Search for the cell housing the specified text and yield its (X, Y) center coordinate. 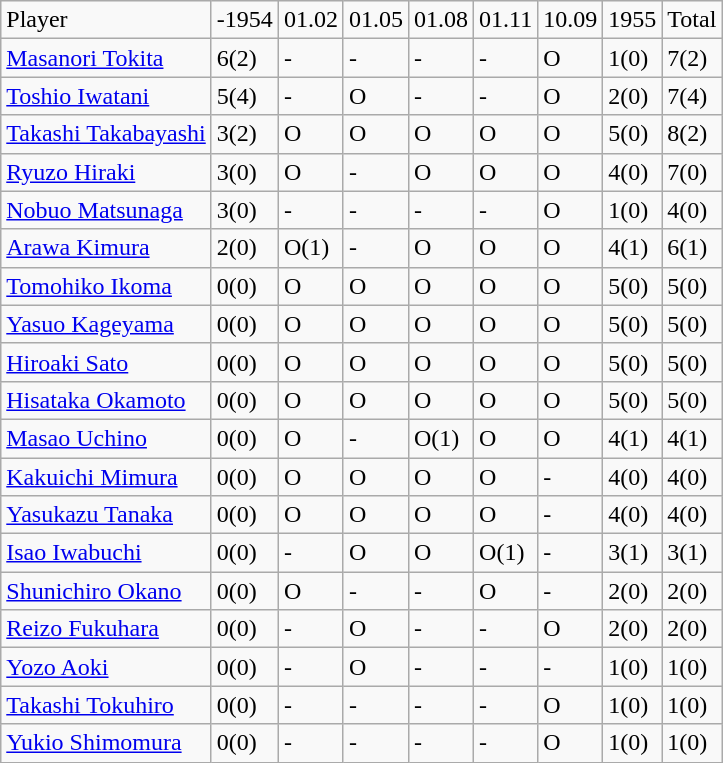
Nobuo Matsunaga (106, 210)
-1954 (244, 20)
Ryuzo Hiraki (106, 172)
Takashi Tokuhiro (106, 705)
Yasukazu Tanaka (106, 515)
7(4) (692, 96)
Masanori Tokita (106, 58)
Takashi Takabayashi (106, 134)
Hisataka Okamoto (106, 400)
01.02 (310, 20)
Tomohiko Ikoma (106, 286)
10.09 (570, 20)
Shunichiro Okano (106, 591)
Hiroaki Sato (106, 362)
Toshio Iwatani (106, 96)
1955 (632, 20)
6(2) (244, 58)
Kakuichi Mimura (106, 477)
01.11 (506, 20)
3(2) (244, 134)
5(4) (244, 96)
7(2) (692, 58)
Reizo Fukuhara (106, 629)
Arawa Kimura (106, 248)
Yasuo Kageyama (106, 324)
Masao Uchino (106, 438)
Isao Iwabuchi (106, 553)
7(0) (692, 172)
Yozo Aoki (106, 667)
Yukio Shimomura (106, 743)
Total (692, 20)
8(2) (692, 134)
01.05 (376, 20)
Player (106, 20)
01.08 (440, 20)
6(1) (692, 248)
